Return the [x, y] coordinate for the center point of the cell that contains the specified text.  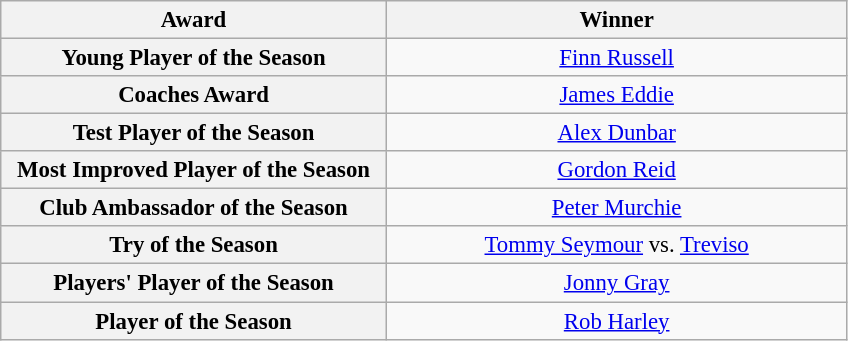
Rob Harley [616, 321]
James Eddie [616, 95]
Peter Murchie [616, 208]
Young Player of the Season [194, 58]
Club Ambassador of the Season [194, 208]
Tommy Seymour vs. Treviso [616, 245]
Winner [616, 20]
Players' Player of the Season [194, 283]
Coaches Award [194, 95]
Try of the Season [194, 245]
Gordon Reid [616, 170]
Finn Russell [616, 58]
Most Improved Player of the Season [194, 170]
Alex Dunbar [616, 133]
Award [194, 20]
Test Player of the Season [194, 133]
Jonny Gray [616, 283]
Player of the Season [194, 321]
